Return the (x, y) coordinate for the center point of the cell that contains the specified text.  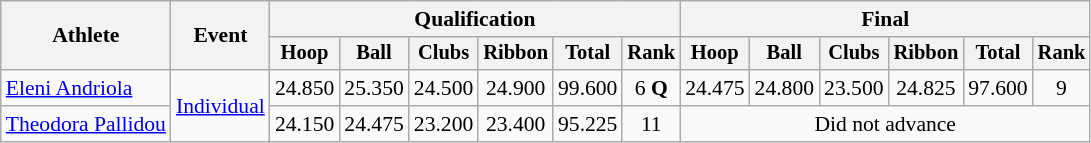
24.900 (516, 88)
24.500 (444, 88)
24.800 (784, 88)
25.350 (374, 88)
24.825 (926, 88)
99.600 (588, 88)
97.600 (998, 88)
Theodora Pallidou (86, 124)
23.200 (444, 124)
Did not advance (885, 124)
23.500 (854, 88)
95.225 (588, 124)
Event (220, 36)
23.400 (516, 124)
24.150 (304, 124)
Individual (220, 106)
9 (1062, 88)
Athlete (86, 36)
24.850 (304, 88)
6 Q (651, 88)
Eleni Andriola (86, 88)
Qualification (475, 19)
11 (651, 124)
Final (885, 19)
